Locate the cell with the specified text and output its (x, y) center coordinate. 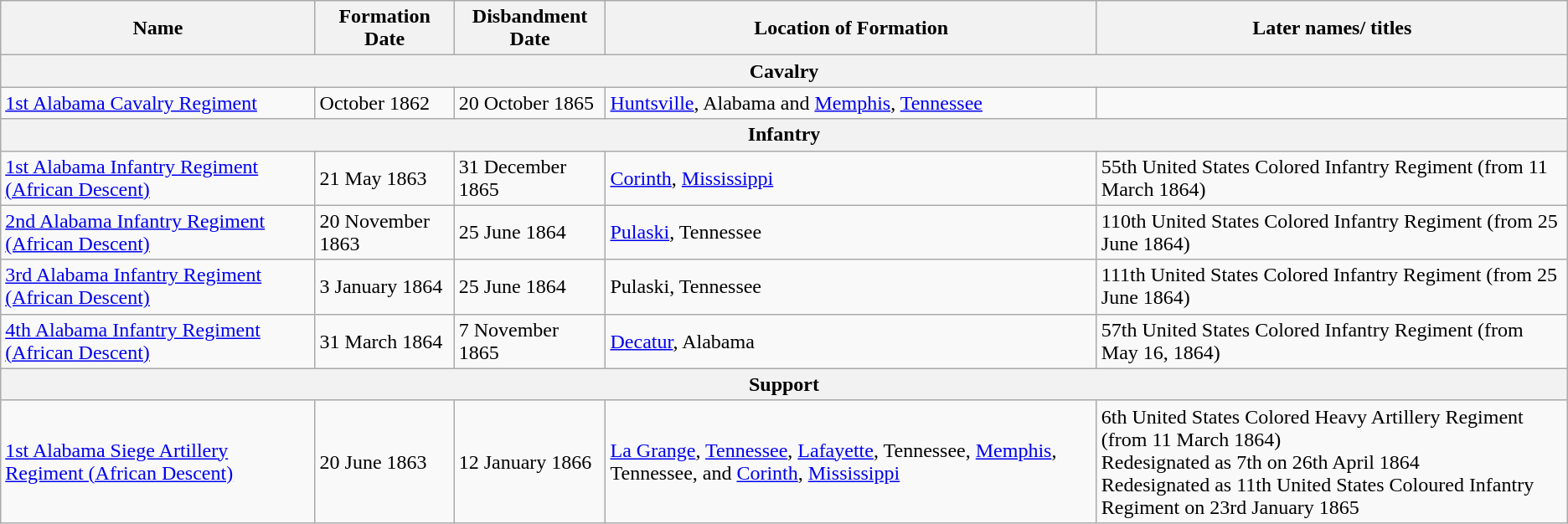
20 November 1863 (384, 233)
20 June 1863 (384, 461)
111th United States Colored Infantry Regiment (from 25 June 1864) (1332, 286)
7 November 1865 (529, 342)
La Grange, Tennessee, Lafayette, Tennessee, Memphis, Tennessee, and Corinth, Mississippi (851, 461)
Location of Formation (851, 28)
Corinth, Mississippi (851, 177)
57th United States Colored Infantry Regiment (from May 16, 1864) (1332, 342)
October 1862 (384, 103)
Disbandment Date (529, 28)
3rd Alabama Infantry Regiment (African Descent) (157, 286)
2nd Alabama Infantry Regiment (African Descent) (157, 233)
110th United States Colored Infantry Regiment (from 25 June 1864) (1332, 233)
Support (784, 384)
1st Alabama Infantry Regiment (African Descent) (157, 177)
55th United States Colored Infantry Regiment (from 11 March 1864) (1332, 177)
Huntsville, Alabama and Memphis, Tennessee (851, 103)
Infantry (784, 135)
Cavalry (784, 71)
1st Alabama Cavalry Regiment (157, 103)
31 March 1864 (384, 342)
3 January 1864 (384, 286)
1st Alabama Siege Artillery Regiment (African Descent) (157, 461)
12 January 1866 (529, 461)
Decatur, Alabama (851, 342)
Name (157, 28)
21 May 1863 (384, 177)
Later names/ titles (1332, 28)
4th Alabama Infantry Regiment (African Descent) (157, 342)
20 October 1865 (529, 103)
Formation Date (384, 28)
31 December 1865 (529, 177)
